Output the [X, Y] coordinate of the center of the cell containing the given text.  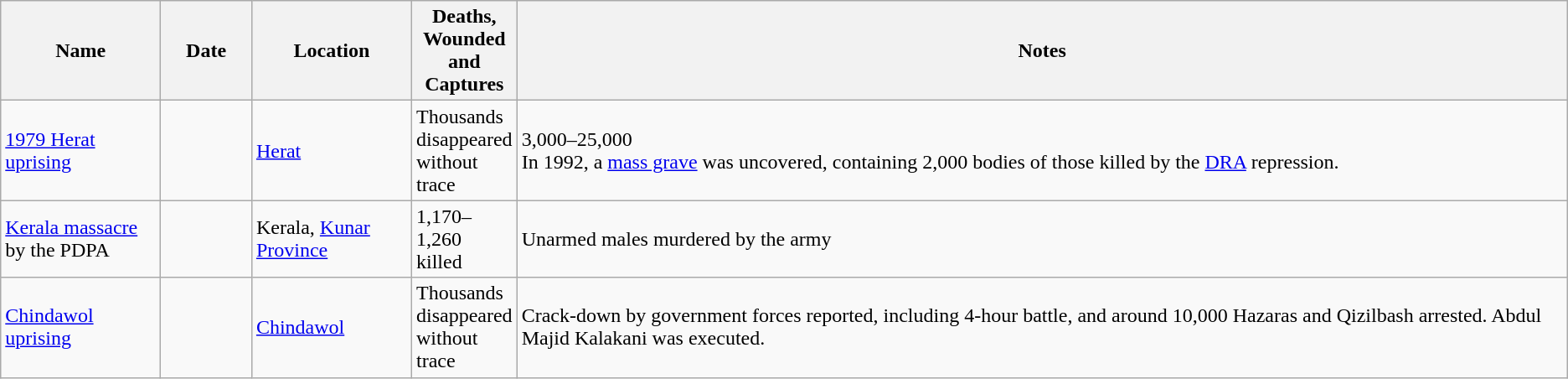
Date [206, 50]
Deaths, Wounded and Captures [464, 50]
1979 Herat uprising [80, 151]
Name [80, 50]
3,000–25,000In 1992, a mass grave was uncovered, containing 2,000 bodies of those killed by the DRA repression. [1042, 151]
Kerala massacre by the PDPA [80, 239]
Notes [1042, 50]
Kerala, Kunar Province [332, 239]
Herat [332, 151]
1,170–1,260 killed [464, 239]
Chindawol [332, 327]
Unarmed males murdered by the army [1042, 239]
Location [332, 50]
Chindawol uprising [80, 327]
